Extract the (x, y) coordinate from the center of the cell holding the provided text.  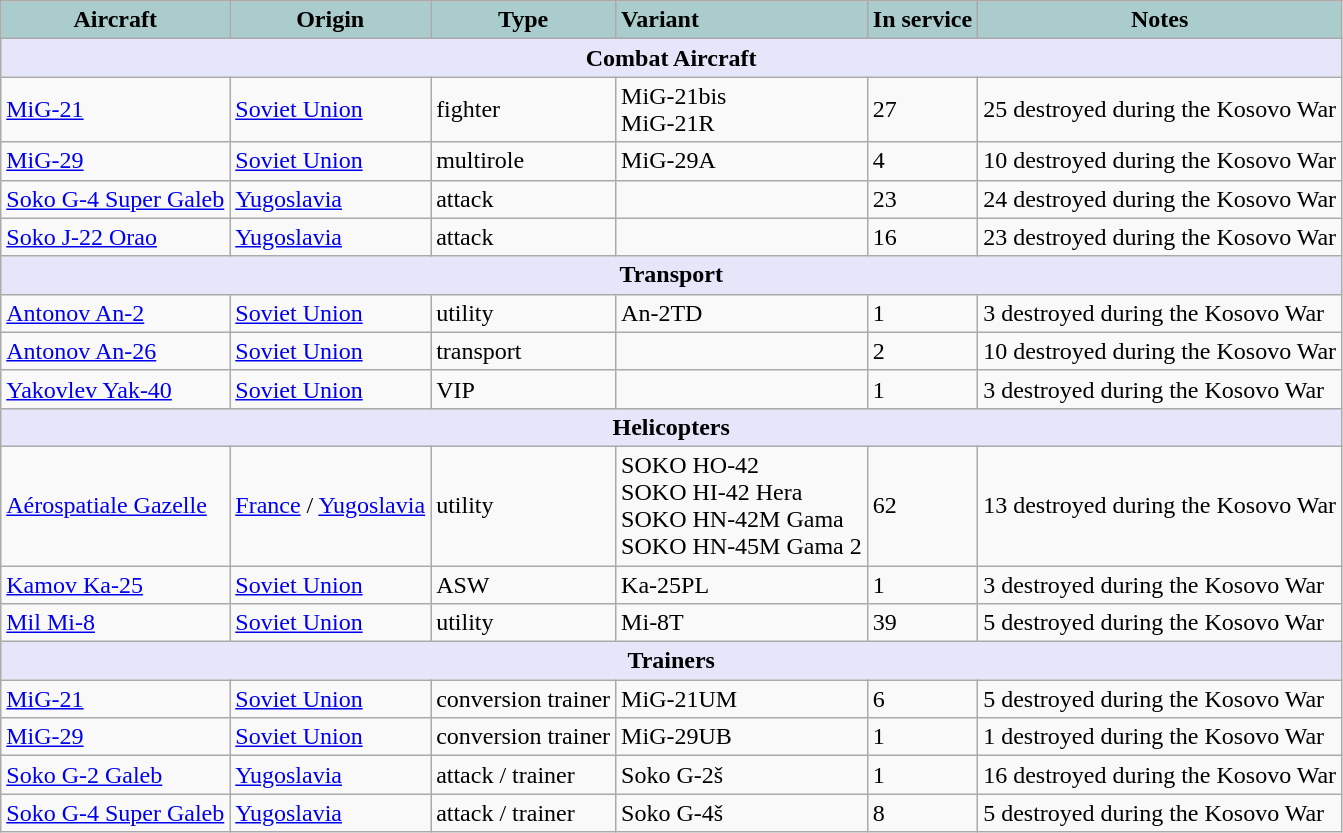
1 destroyed during the Kosovo War (1160, 737)
MiG-29A (742, 161)
In service (922, 20)
Soko G-2 Galeb (116, 775)
27 (922, 110)
Combat Aircraft (672, 58)
23 (922, 199)
Mil Mi-8 (116, 623)
24 destroyed during the Kosovo War (1160, 199)
MiG-21bisMiG-21R (742, 110)
SOKO HO-42SOKO HI-42 HeraSOKO HN-42M GamaSOKO HN-45M Gama 2 (742, 506)
Trainers (672, 661)
Origin (330, 20)
25 destroyed during the Kosovo War (1160, 110)
4 (922, 161)
transport (524, 351)
Yakovlev Yak-40 (116, 389)
fighter (524, 110)
Soko G-2š (742, 775)
Antonov An-2 (116, 313)
Ka-25PL (742, 585)
France / Yugoslavia (330, 506)
62 (922, 506)
39 (922, 623)
Helicopters (672, 427)
Variant (742, 20)
23 destroyed during the Kosovo War (1160, 237)
13 destroyed during the Kosovo War (1160, 506)
6 (922, 699)
An-2TD (742, 313)
16 (922, 237)
Type (524, 20)
Antonov An-26 (116, 351)
Aérospatiale Gazelle (116, 506)
ASW (524, 585)
8 (922, 813)
Soko G-4š (742, 813)
Notes (1160, 20)
2 (922, 351)
VIP (524, 389)
Transport (672, 275)
MiG-29UB (742, 737)
Mi-8T (742, 623)
multirole (524, 161)
Soko J-22 Orao (116, 237)
MiG-21UM (742, 699)
16 destroyed during the Kosovo War (1160, 775)
Kamov Ka-25 (116, 585)
Aircraft (116, 20)
